Search for the cell housing the specified text and yield its [X, Y] center coordinate. 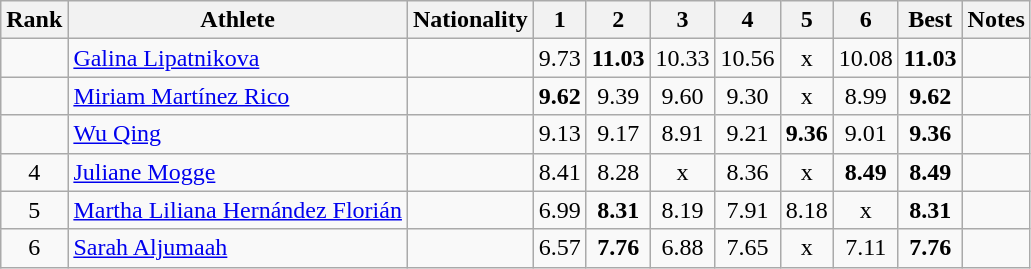
8.99 [866, 96]
8.91 [682, 134]
6.88 [682, 248]
Wu Qing [238, 134]
9.13 [560, 134]
2 [618, 20]
1 [560, 20]
Galina Lipatnikova [238, 58]
Notes [996, 20]
6.57 [560, 248]
Nationality [470, 20]
9.60 [682, 96]
8.41 [560, 172]
Martha Liliana Hernández Florián [238, 210]
9.17 [618, 134]
7.65 [748, 248]
3 [682, 20]
8.28 [618, 172]
10.33 [682, 58]
9.30 [748, 96]
Miriam Martínez Rico [238, 96]
7.11 [866, 248]
9.01 [866, 134]
Rank [34, 20]
10.08 [866, 58]
9.73 [560, 58]
8.18 [806, 210]
6.99 [560, 210]
9.39 [618, 96]
8.36 [748, 172]
9.21 [748, 134]
Juliane Mogge [238, 172]
10.56 [748, 58]
Best [930, 20]
Sarah Aljumaah [238, 248]
7.91 [748, 210]
Athlete [238, 20]
8.19 [682, 210]
